Search for the cell housing the specified text and yield its [x, y] center coordinate. 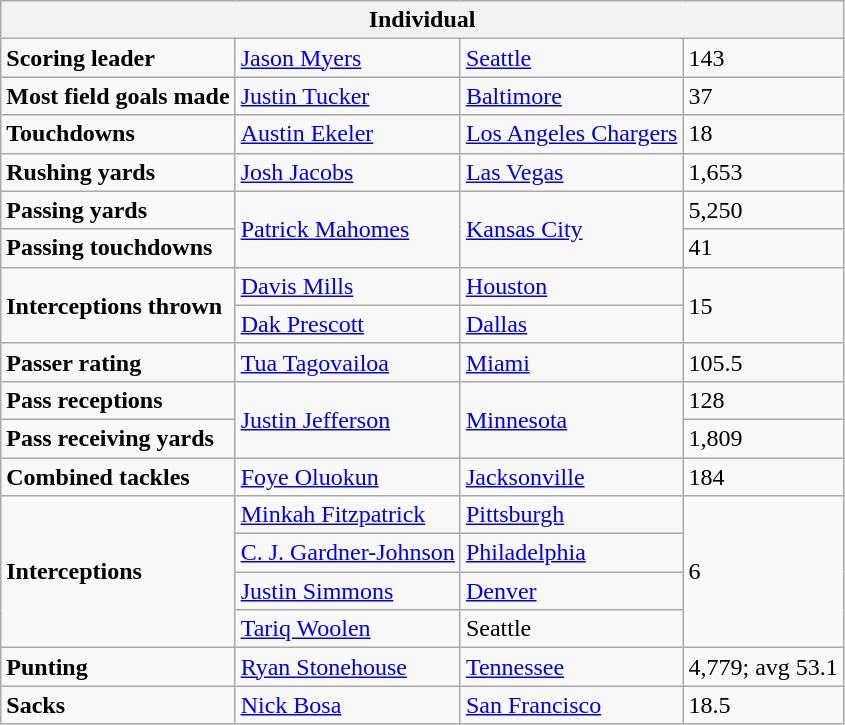
Passing yards [118, 210]
Sacks [118, 705]
Baltimore [572, 96]
Ryan Stonehouse [348, 667]
Davis Mills [348, 286]
Passing touchdowns [118, 248]
Tua Tagovailoa [348, 362]
Patrick Mahomes [348, 229]
6 [763, 572]
Interceptions thrown [118, 305]
Las Vegas [572, 172]
Los Angeles Chargers [572, 134]
18.5 [763, 705]
Pass receiving yards [118, 438]
Passer rating [118, 362]
105.5 [763, 362]
San Francisco [572, 705]
41 [763, 248]
128 [763, 400]
Miami [572, 362]
5,250 [763, 210]
Dallas [572, 324]
Combined tackles [118, 477]
4,779; avg 53.1 [763, 667]
Philadelphia [572, 553]
15 [763, 305]
Punting [118, 667]
Houston [572, 286]
1,653 [763, 172]
Tariq Woolen [348, 629]
1,809 [763, 438]
Nick Bosa [348, 705]
Justin Simmons [348, 591]
143 [763, 58]
Scoring leader [118, 58]
Individual [422, 20]
Pittsburgh [572, 515]
Jacksonville [572, 477]
Foye Oluokun [348, 477]
Dak Prescott [348, 324]
Touchdowns [118, 134]
Minnesota [572, 419]
Interceptions [118, 572]
C. J. Gardner-Johnson [348, 553]
Jason Myers [348, 58]
Kansas City [572, 229]
184 [763, 477]
Justin Tucker [348, 96]
Tennessee [572, 667]
Austin Ekeler [348, 134]
Minkah Fitzpatrick [348, 515]
Denver [572, 591]
37 [763, 96]
18 [763, 134]
Pass receptions [118, 400]
Most field goals made [118, 96]
Josh Jacobs [348, 172]
Rushing yards [118, 172]
Justin Jefferson [348, 419]
